Provide the [X, Y] coordinate of the cell's center where the given text is located.  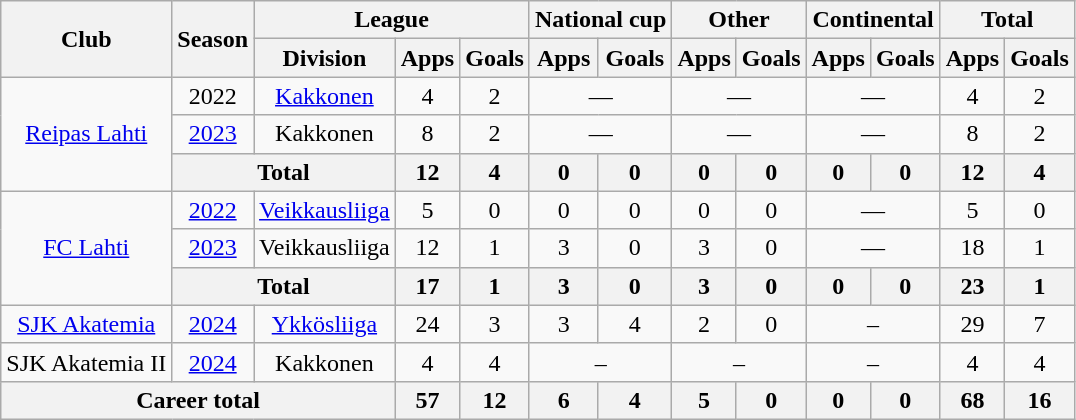
Ykkösliiga [325, 324]
23 [972, 286]
Career total [198, 400]
Other [739, 20]
Division [325, 58]
24 [427, 324]
29 [972, 324]
16 [1040, 400]
National cup [600, 20]
FC Lahti [86, 248]
Reipas Lahti [86, 134]
18 [972, 248]
7 [1040, 324]
League [392, 20]
17 [427, 286]
SJK Akatemia II [86, 362]
Season [213, 39]
Club [86, 39]
6 [563, 400]
68 [972, 400]
57 [427, 400]
SJK Akatemia [86, 324]
Continental [873, 20]
